Return the (X, Y) coordinate for the center point of the cell that contains the specified text.  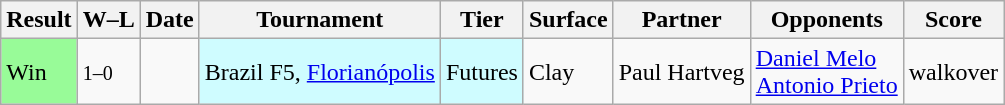
Tier (482, 20)
W–L (108, 20)
Win (39, 72)
1–0 (108, 72)
walkover (953, 72)
Date (170, 20)
Clay (568, 72)
Futures (482, 72)
Partner (682, 20)
Result (39, 20)
Opponents (826, 20)
Brazil F5, Florianópolis (320, 72)
Daniel Melo Antonio Prieto (826, 72)
Paul Hartveg (682, 72)
Tournament (320, 20)
Surface (568, 20)
Score (953, 20)
